Scan for the cell matching the given text and deliver its [X, Y] coordinate at center. 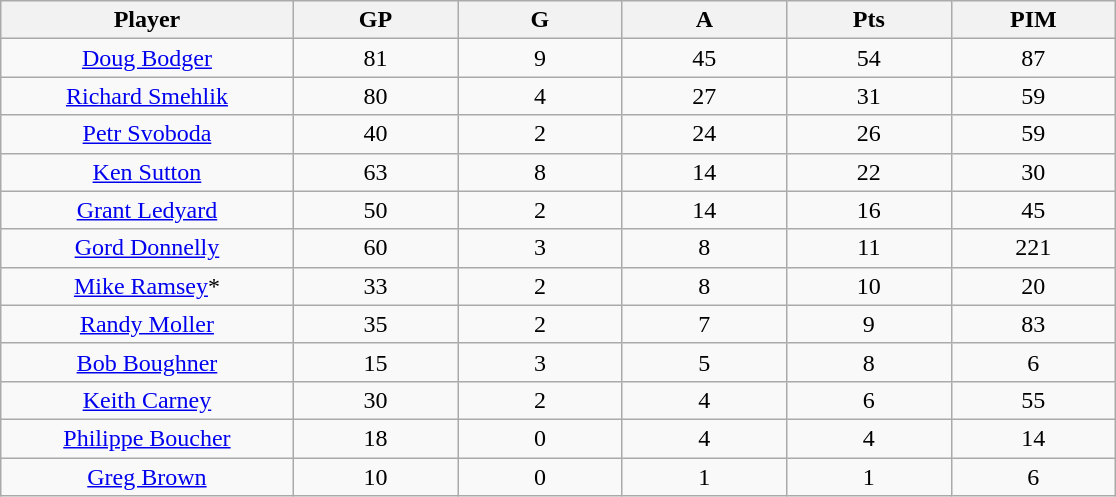
33 [375, 286]
20 [1034, 286]
Grant Ledyard [147, 210]
22 [869, 172]
A [704, 20]
54 [869, 58]
Ken Sutton [147, 172]
5 [704, 362]
Mike Ramsey* [147, 286]
81 [375, 58]
55 [1034, 400]
G [540, 20]
Philippe Boucher [147, 438]
35 [375, 324]
18 [375, 438]
GP [375, 20]
PIM [1034, 20]
63 [375, 172]
11 [869, 248]
31 [869, 96]
80 [375, 96]
27 [704, 96]
Richard Smehlik [147, 96]
Petr Svoboda [147, 134]
Greg Brown [147, 477]
7 [704, 324]
Gord Donnelly [147, 248]
60 [375, 248]
83 [1034, 324]
Keith Carney [147, 400]
40 [375, 134]
50 [375, 210]
Player [147, 20]
24 [704, 134]
Bob Boughner [147, 362]
26 [869, 134]
221 [1034, 248]
Pts [869, 20]
16 [869, 210]
15 [375, 362]
87 [1034, 58]
Doug Bodger [147, 58]
Randy Moller [147, 324]
